Identify which cell holds the provided text, then report its (X, Y) central coordinate. 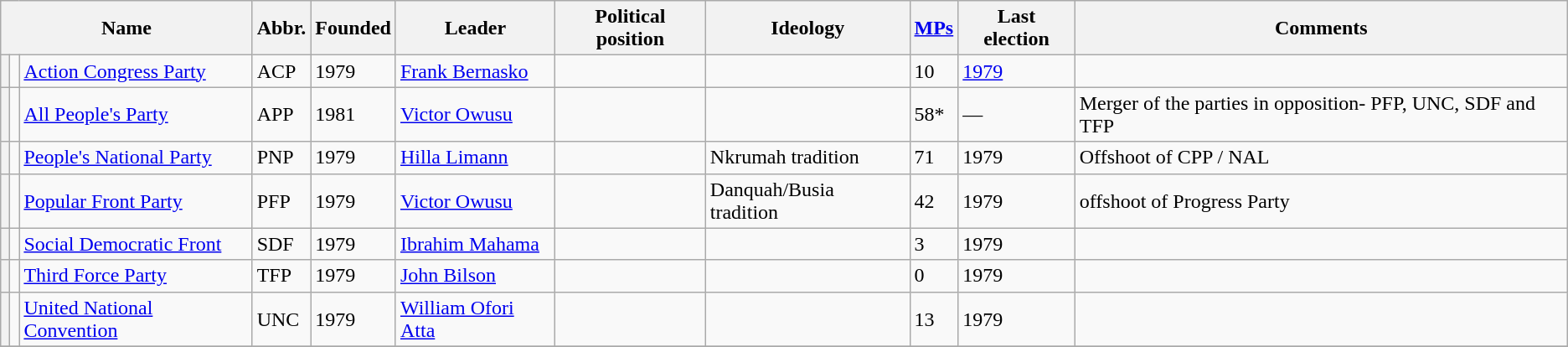
Political position (630, 28)
Ibrahim Mahama (475, 244)
13 (934, 319)
Social Democratic Front (136, 244)
PFP (281, 201)
42 (934, 201)
58* (934, 114)
William Ofori Atta (475, 319)
offshoot of Progress Party (1321, 201)
Action Congress Party (136, 71)
Popular Front Party (136, 201)
Abbr. (281, 28)
Comments (1321, 28)
ACP (281, 71)
People's National Party (136, 158)
Merger of the parties in opposition- PFP, UNC, SDF and TFP (1321, 114)
John Bilson (475, 276)
APP (281, 114)
10 (934, 71)
Offshoot of CPP / NAL (1321, 158)
Founded (353, 28)
Last election (1017, 28)
UNC (281, 319)
Leader (475, 28)
Third Force Party (136, 276)
MPs (934, 28)
SDF (281, 244)
Nkrumah tradition (807, 158)
TFP (281, 276)
PNP (281, 158)
71 (934, 158)
Ideology (807, 28)
All People's Party (136, 114)
0 (934, 276)
1981 (353, 114)
United National Convention (136, 319)
3 (934, 244)
Name (126, 28)
Hilla Limann (475, 158)
Danquah/Busia tradition (807, 201)
Frank Bernasko (475, 71)
— (1017, 114)
